For the text-containing cell, return its midpoint in [X, Y] coordinate format. 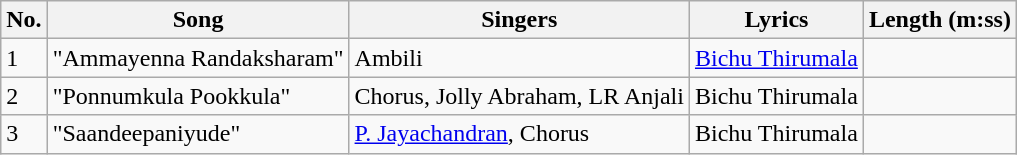
Length (m:ss) [940, 20]
Ambili [519, 58]
No. [24, 20]
3 [24, 134]
"Ammayenna Randaksharam" [198, 58]
Chorus, Jolly Abraham, LR Anjali [519, 96]
Lyrics [776, 20]
2 [24, 96]
Song [198, 20]
"Saandeepaniyude" [198, 134]
P. Jayachandran, Chorus [519, 134]
Singers [519, 20]
"Ponnumkula Pookkula" [198, 96]
1 [24, 58]
